Detect which cell encompasses the target text, then output its (X, Y) center coordinate. 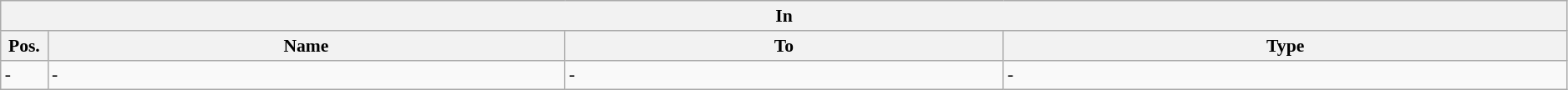
To (784, 46)
Type (1285, 46)
Pos. (24, 46)
In (784, 16)
Name (306, 46)
